Locate the cell with the specified text and output its (X, Y) center coordinate. 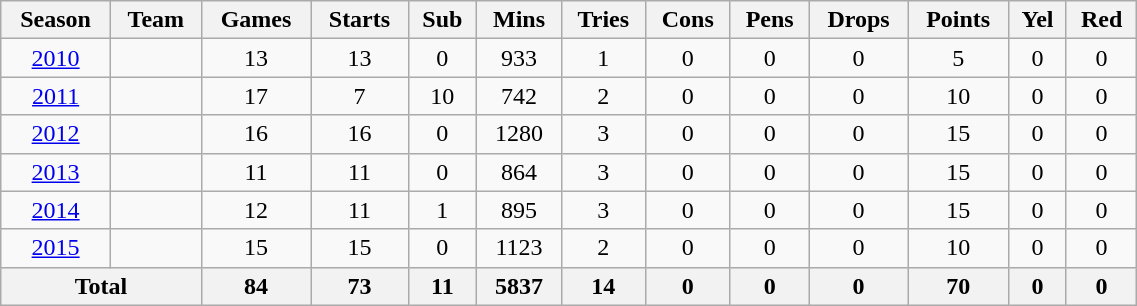
7 (360, 96)
Drops (858, 20)
Season (56, 20)
12 (256, 210)
Team (156, 20)
Tries (603, 20)
Yel (1038, 20)
5 (958, 58)
742 (520, 96)
2011 (56, 96)
Total (101, 286)
864 (520, 172)
73 (360, 286)
Pens (770, 20)
933 (520, 58)
Games (256, 20)
Cons (688, 20)
Starts (360, 20)
2015 (56, 248)
Sub (442, 20)
2013 (56, 172)
895 (520, 210)
Mins (520, 20)
17 (256, 96)
2010 (56, 58)
70 (958, 286)
1280 (520, 134)
14 (603, 286)
1123 (520, 248)
Points (958, 20)
2012 (56, 134)
2014 (56, 210)
5837 (520, 286)
Red (1101, 20)
84 (256, 286)
